Output the (X, Y) coordinate of the center of the cell containing the given text.  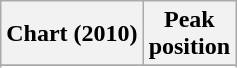
Peakposition (189, 34)
Chart (2010) (72, 34)
